From the cell containing the given text, extract its center point as (X, Y) coordinate. 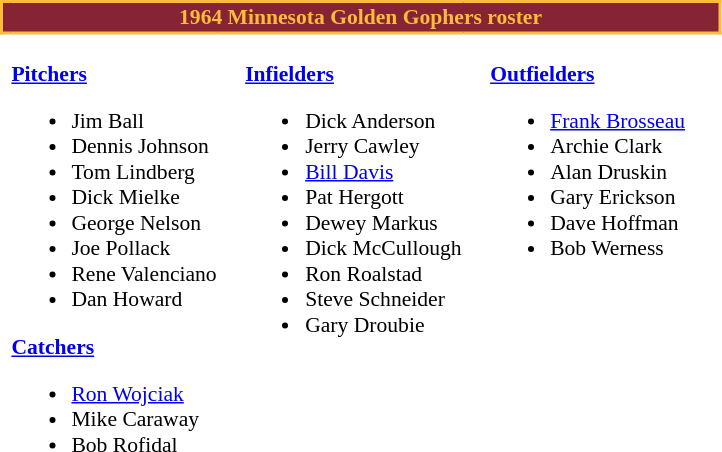
1964 Minnesota Golden Gophers roster (361, 18)
